Determine the (X, Y) coordinate at the center of the cell enclosing the given text.  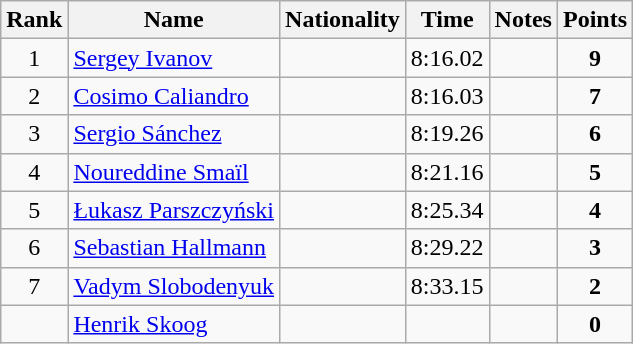
Sebastian Hallmann (174, 248)
9 (594, 58)
8:29.22 (447, 248)
Sergey Ivanov (174, 58)
Name (174, 20)
Rank (34, 20)
Time (447, 20)
Henrik Skoog (174, 324)
Nationality (343, 20)
8:21.16 (447, 172)
0 (594, 324)
8:19.26 (447, 134)
Cosimo Caliandro (174, 96)
Points (594, 20)
8:16.02 (447, 58)
Sergio Sánchez (174, 134)
Notes (523, 20)
8:16.03 (447, 96)
8:25.34 (447, 210)
8:33.15 (447, 286)
Noureddine Smaïl (174, 172)
Łukasz Parszczyński (174, 210)
1 (34, 58)
Vadym Slobodenyuk (174, 286)
